Return the (X, Y) coordinate for the center point of the cell that contains the specified text.  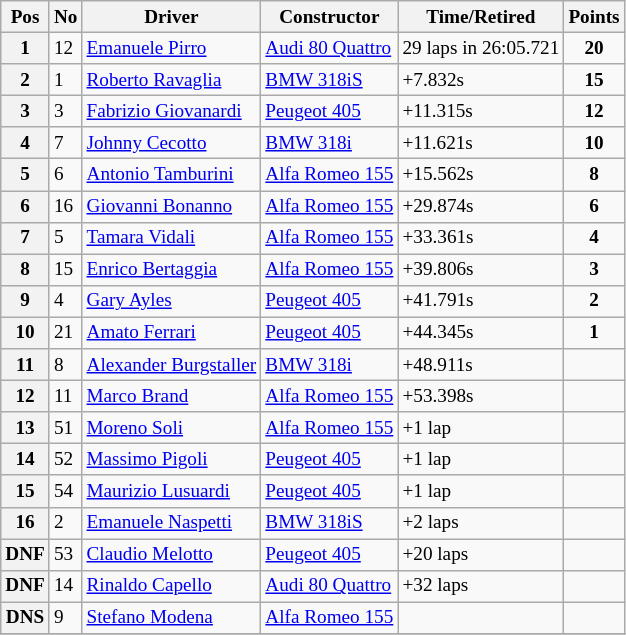
+33.361s (481, 238)
Gary Ayles (172, 301)
+7.832s (481, 80)
20 (594, 48)
No (66, 17)
Tamara Vidali (172, 238)
+32 laps (481, 586)
+20 laps (481, 554)
Roberto Ravaglia (172, 80)
+41.791s (481, 301)
21 (66, 333)
Moreno Soli (172, 428)
+48.911s (481, 365)
+29.874s (481, 206)
Johnny Cecotto (172, 143)
54 (66, 491)
+2 laps (481, 523)
Marco Brand (172, 396)
Maurizio Lusuardi (172, 491)
29 laps in 26:05.721 (481, 48)
DNS (26, 618)
53 (66, 554)
Time/Retired (481, 17)
51 (66, 428)
Points (594, 17)
Rinaldo Capello (172, 586)
Fabrizio Giovanardi (172, 111)
Constructor (330, 17)
Giovanni Bonanno (172, 206)
Pos (26, 17)
Antonio Tamburini (172, 175)
+39.806s (481, 270)
Stefano Modena (172, 618)
Claudio Melotto (172, 554)
Driver (172, 17)
Amato Ferrari (172, 333)
52 (66, 460)
13 (26, 428)
+11.621s (481, 143)
+15.562s (481, 175)
Emanuele Pirro (172, 48)
+53.398s (481, 396)
+11.315s (481, 111)
Alexander Burgstaller (172, 365)
Enrico Bertaggia (172, 270)
+44.345s (481, 333)
Massimo Pigoli (172, 460)
Emanuele Naspetti (172, 523)
